Pinpoint the cell where the given text exists, returning its [X, Y] midpoint coordinate. 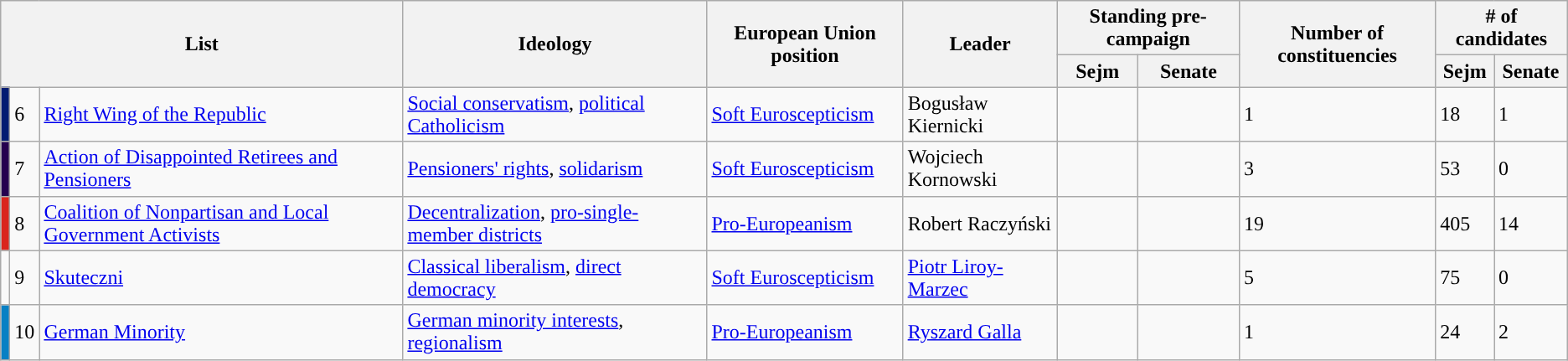
Piotr Liroy-Marzec [980, 278]
8 [25, 223]
5 [1337, 278]
Number of constituencies [1337, 44]
Robert Raczyński [980, 223]
# of candidates [1502, 28]
German minority interests, regionalism [554, 332]
405 [1465, 223]
18 [1465, 114]
24 [1465, 332]
2 [1531, 332]
European Union position [805, 44]
19 [1337, 223]
9 [25, 278]
Bogusław Kiernicki [980, 114]
53 [1465, 169]
3 [1337, 169]
7 [25, 169]
Right Wing of the Republic [221, 114]
Action of Disappointed Retirees and Pensioners [221, 169]
Leader [980, 44]
6 [25, 114]
10 [25, 332]
Ryszard Galla [980, 332]
Skuteczni [221, 278]
Standing pre-campaign [1148, 28]
Classical liberalism, direct democracy [554, 278]
List [202, 44]
Social conservatism, political Catholicism [554, 114]
Decentralization, pro-single-member districts [554, 223]
75 [1465, 278]
Coalition of Nonpartisan and Local Government Activists [221, 223]
14 [1531, 223]
Pensioners' rights, solidarism [554, 169]
Wojciech Kornowski [980, 169]
German Minority [221, 332]
Ideology [554, 44]
